Scan for the cell matching the given text and deliver its (x, y) coordinate at center. 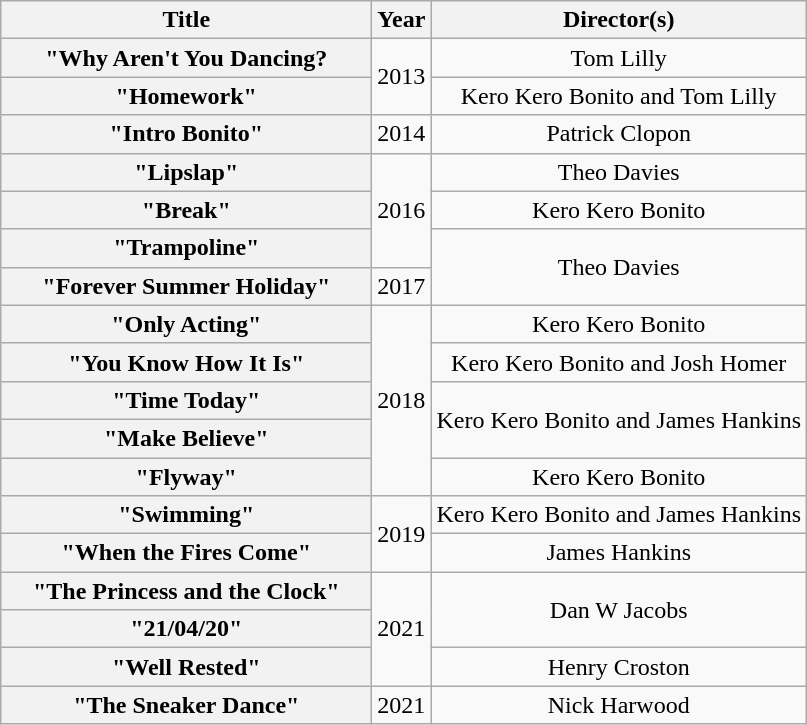
James Hankins (619, 553)
"Intro Bonito" (186, 134)
Kero Kero Bonito and Josh Homer (619, 362)
"Trampoline" (186, 248)
"When the Fires Come" (186, 553)
"The Sneaker Dance" (186, 705)
2017 (402, 286)
"Make Believe" (186, 438)
"Time Today" (186, 400)
Nick Harwood (619, 705)
2016 (402, 210)
"The Princess and the Clock" (186, 591)
Title (186, 20)
"Lipslap" (186, 172)
"Swimming" (186, 515)
2014 (402, 134)
Dan W Jacobs (619, 610)
"Well Rested" (186, 667)
"Break" (186, 210)
2019 (402, 534)
"You Know How It Is" (186, 362)
"Forever Summer Holiday" (186, 286)
Patrick Clopon (619, 134)
"21/04/20" (186, 629)
"Homework" (186, 96)
Kero Kero Bonito and Tom Lilly (619, 96)
Tom Lilly (619, 58)
2013 (402, 77)
"Flyway" (186, 477)
Year (402, 20)
2018 (402, 400)
Director(s) (619, 20)
"Only Acting" (186, 324)
"Why Aren't You Dancing? (186, 58)
Henry Croston (619, 667)
